Scan for the cell matching the given text and deliver its (x, y) coordinate at center. 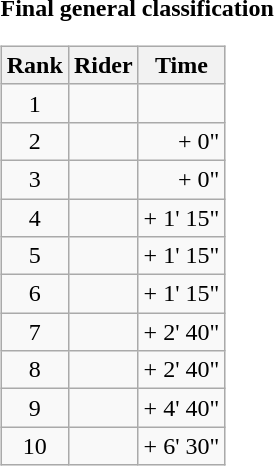
Time (182, 65)
10 (34, 446)
1 (34, 103)
9 (34, 408)
7 (34, 332)
3 (34, 179)
+ 4' 40" (182, 408)
4 (34, 217)
+ 6' 30" (182, 446)
2 (34, 141)
Rider (103, 65)
Rank (34, 65)
8 (34, 370)
6 (34, 294)
5 (34, 256)
